For the text-containing cell, return its midpoint in (X, Y) coordinate format. 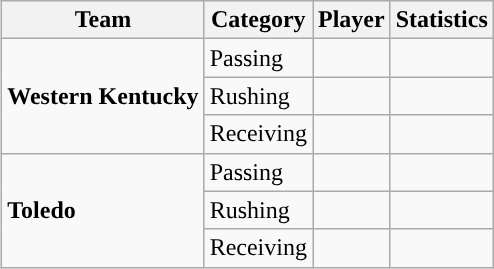
Team (103, 20)
Statistics (442, 20)
Player (351, 20)
Toledo (103, 210)
Category (258, 20)
Western Kentucky (103, 96)
